Provide the [x, y] coordinate of the cell's center where the given text is located.  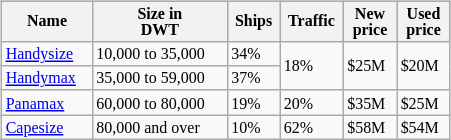
Handysize [48, 54]
35,000 to 59,000 [160, 78]
37% [253, 78]
10% [253, 127]
Traffic [312, 22]
Panamax [48, 102]
Handymax [48, 78]
Name [48, 22]
80,000 and over [160, 127]
18% [312, 66]
$54M [424, 127]
$20M [424, 66]
10,000 to 35,000 [160, 54]
62% [312, 127]
$35M [370, 102]
$58M [370, 127]
Size inDWT [160, 22]
20% [312, 102]
60,000 to 80,000 [160, 102]
Ships [253, 22]
34% [253, 54]
Usedprice [424, 22]
Capesize [48, 127]
Newprice [370, 22]
19% [253, 102]
